Pinpoint the cell where the given text exists, returning its (x, y) midpoint coordinate. 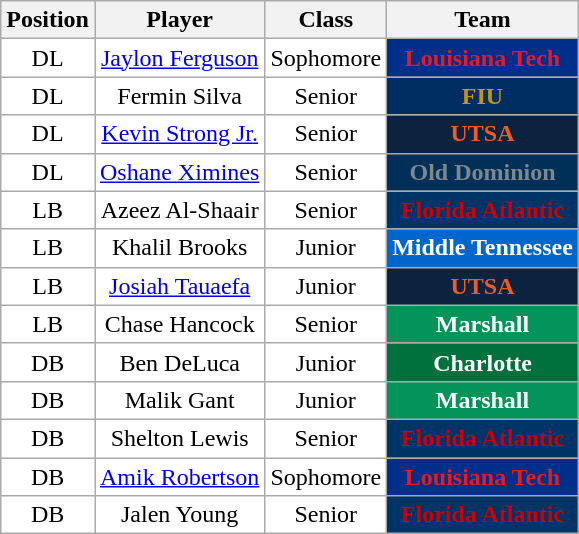
Shelton Lewis (179, 438)
Oshane Ximines (179, 172)
Kevin Strong Jr. (179, 134)
Ben DeLuca (179, 362)
Charlotte (483, 362)
Chase Hancock (179, 324)
Khalil Brooks (179, 248)
Team (483, 20)
Malik Gant (179, 400)
Amik Robertson (179, 477)
Fermin Silva (179, 96)
Position (48, 20)
Class (326, 20)
Azeez Al-Shaair (179, 210)
Josiah Tauaefa (179, 286)
Middle Tennessee (483, 248)
Old Dominion (483, 172)
Jalen Young (179, 515)
Player (179, 20)
Jaylon Ferguson (179, 58)
FIU (483, 96)
